Find where the given text appears and provide that cell's center as (X, Y) coordinate. 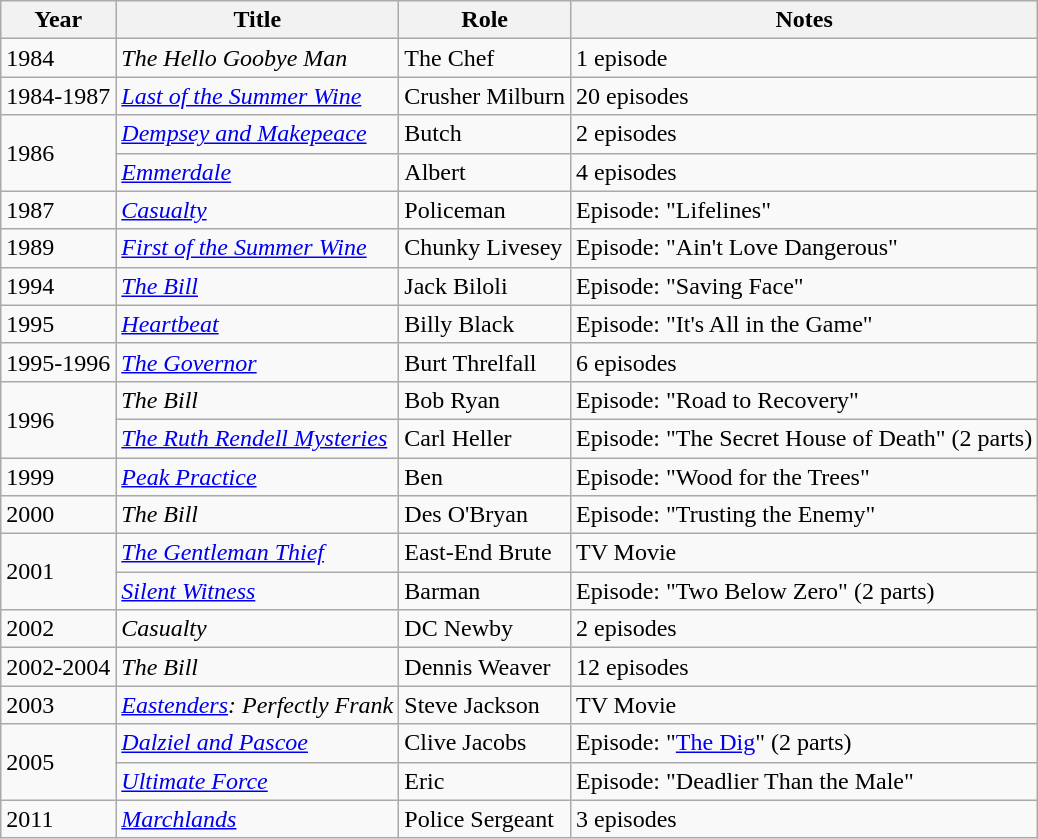
Last of the Summer Wine (258, 96)
Des O'Bryan (485, 515)
Episode: "The Dig" (2 parts) (804, 743)
Barman (485, 591)
Dempsey and Makepeace (258, 134)
Clive Jacobs (485, 743)
Episode: "Trusting the Enemy" (804, 515)
The Governor (258, 362)
Episode: "Wood for the Trees" (804, 477)
Episode: "The Secret House of Death" (2 parts) (804, 438)
3 episodes (804, 819)
2002 (58, 629)
Eastenders: Perfectly Frank (258, 705)
Eric (485, 781)
6 episodes (804, 362)
Episode: "Deadlier Than the Male" (804, 781)
Episode: "Ain't Love Dangerous" (804, 248)
Albert (485, 172)
2011 (58, 819)
The Chef (485, 58)
1984-1987 (58, 96)
Emmerdale (258, 172)
2001 (58, 572)
1999 (58, 477)
Episode: "Saving Face" (804, 286)
Year (58, 20)
Title (258, 20)
Ultimate Force (258, 781)
Burt Threlfall (485, 362)
1987 (58, 210)
Notes (804, 20)
Police Sergeant (485, 819)
2003 (58, 705)
Episode: "Two Below Zero" (2 parts) (804, 591)
Dalziel and Pascoe (258, 743)
DC Newby (485, 629)
Bob Ryan (485, 400)
Episode: "It's All in the Game" (804, 324)
Ben (485, 477)
Carl Heller (485, 438)
The Ruth Rendell Mysteries (258, 438)
The Hello Goobye Man (258, 58)
Silent Witness (258, 591)
Marchlands (258, 819)
1995 (58, 324)
1986 (58, 153)
Chunky Livesey (485, 248)
Role (485, 20)
First of the Summer Wine (258, 248)
2005 (58, 762)
Billy Black (485, 324)
Episode: "Lifelines" (804, 210)
Heartbeat (258, 324)
1984 (58, 58)
East-End Brute (485, 553)
1989 (58, 248)
1995-1996 (58, 362)
1996 (58, 419)
Policeman (485, 210)
20 episodes (804, 96)
1994 (58, 286)
Jack Biloli (485, 286)
2000 (58, 515)
1 episode (804, 58)
4 episodes (804, 172)
Steve Jackson (485, 705)
12 episodes (804, 667)
Dennis Weaver (485, 667)
The Gentleman Thief (258, 553)
Episode: "Road to Recovery" (804, 400)
2002-2004 (58, 667)
Peak Practice (258, 477)
Butch (485, 134)
Crusher Milburn (485, 96)
